Find where the given text appears and provide that cell's center as (x, y) coordinate. 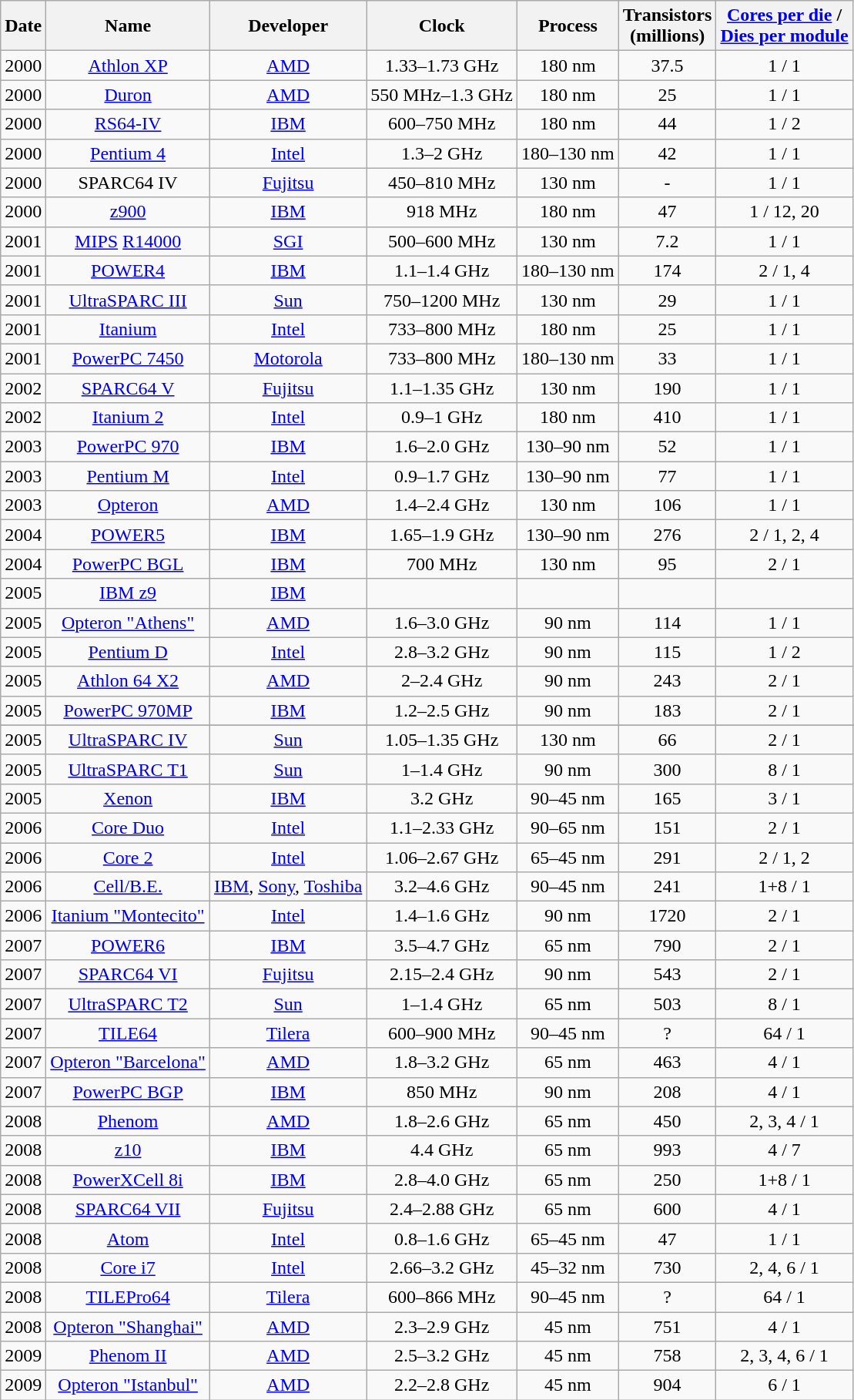
2.8–3.2 GHz (442, 652)
Cell/B.E. (128, 887)
RS64-IV (128, 124)
151 (667, 828)
1.05–1.35 GHz (442, 740)
918 MHz (442, 212)
TILE64 (128, 1033)
2, 4, 6 / 1 (784, 1267)
300 (667, 769)
UltraSPARC T2 (128, 1004)
MIPS R14000 (128, 241)
730 (667, 1267)
1.1–1.4 GHz (442, 270)
Developer (288, 26)
4.4 GHz (442, 1150)
Motorola (288, 358)
44 (667, 124)
SPARC64 V (128, 388)
751 (667, 1326)
174 (667, 270)
410 (667, 418)
2.8–4.0 GHz (442, 1180)
2.4–2.88 GHz (442, 1209)
Opteron "Athens" (128, 623)
PowerPC 7450 (128, 358)
PowerXCell 8i (128, 1180)
45–32 nm (568, 1267)
POWER5 (128, 535)
1.8–3.2 GHz (442, 1063)
1.4–1.6 GHz (442, 916)
700 MHz (442, 564)
2.15–2.4 GHz (442, 975)
241 (667, 887)
550 MHz–1.3 GHz (442, 95)
Core Duo (128, 828)
7.2 (667, 241)
IBM, Sony, Toshiba (288, 887)
0.9–1.7 GHz (442, 476)
37.5 (667, 65)
1720 (667, 916)
UltraSPARC IV (128, 740)
Clock (442, 26)
0.9–1 GHz (442, 418)
66 (667, 740)
Itanium "Montecito" (128, 916)
Itanium (128, 329)
503 (667, 1004)
3.2 GHz (442, 798)
450 (667, 1121)
PowerPC BGL (128, 564)
3 / 1 (784, 798)
1.1–1.35 GHz (442, 388)
PowerPC 970MP (128, 710)
Opteron "Istanbul" (128, 1385)
1.8–2.6 GHz (442, 1121)
1.33–1.73 GHz (442, 65)
463 (667, 1063)
Xenon (128, 798)
1 / 12, 20 (784, 212)
4 / 7 (784, 1150)
2, 3, 4 / 1 (784, 1121)
PowerPC 970 (128, 447)
Transistors(millions) (667, 26)
33 (667, 358)
208 (667, 1092)
243 (667, 681)
SPARC64 IV (128, 183)
600–900 MHz (442, 1033)
z900 (128, 212)
Date (23, 26)
Process (568, 26)
77 (667, 476)
450–810 MHz (442, 183)
1.06–2.67 GHz (442, 858)
Cores per die /Dies per module (784, 26)
106 (667, 505)
165 (667, 798)
1.4–2.4 GHz (442, 505)
1.65–1.9 GHz (442, 535)
600–866 MHz (442, 1297)
Athlon 64 X2 (128, 681)
1.6–2.0 GHz (442, 447)
- (667, 183)
UltraSPARC III (128, 300)
190 (667, 388)
Opteron "Shanghai" (128, 1326)
993 (667, 1150)
Duron (128, 95)
2.66–3.2 GHz (442, 1267)
2.2–2.8 GHz (442, 1385)
Phenom (128, 1121)
Opteron (128, 505)
850 MHz (442, 1092)
500–600 MHz (442, 241)
250 (667, 1180)
Pentium M (128, 476)
1.1–2.33 GHz (442, 828)
758 (667, 1356)
3.2–4.6 GHz (442, 887)
2 / 1, 2 (784, 858)
115 (667, 652)
95 (667, 564)
2, 3, 4, 6 / 1 (784, 1356)
600 (667, 1209)
Itanium 2 (128, 418)
Athlon XP (128, 65)
600–750 MHz (442, 124)
Phenom II (128, 1356)
IBM z9 (128, 593)
790 (667, 945)
SPARC64 VII (128, 1209)
1.6–3.0 GHz (442, 623)
0.8–1.6 GHz (442, 1238)
543 (667, 975)
904 (667, 1385)
750–1200 MHz (442, 300)
29 (667, 300)
Opteron "Barcelona" (128, 1063)
2–2.4 GHz (442, 681)
276 (667, 535)
1.3–2 GHz (442, 153)
PowerPC BGP (128, 1092)
42 (667, 153)
2.5–3.2 GHz (442, 1356)
2 / 1, 2, 4 (784, 535)
3.5–4.7 GHz (442, 945)
90–65 nm (568, 828)
52 (667, 447)
114 (667, 623)
UltraSPARC T1 (128, 769)
6 / 1 (784, 1385)
2.3–2.9 GHz (442, 1326)
Pentium D (128, 652)
Pentium 4 (128, 153)
183 (667, 710)
Atom (128, 1238)
TILEPro64 (128, 1297)
POWER6 (128, 945)
2 / 1, 4 (784, 270)
Core 2 (128, 858)
SGI (288, 241)
1.2–2.5 GHz (442, 710)
z10 (128, 1150)
291 (667, 858)
Name (128, 26)
Core i7 (128, 1267)
SPARC64 VI (128, 975)
POWER4 (128, 270)
